Extract the (x, y) coordinate from the center of the cell holding the provided text.  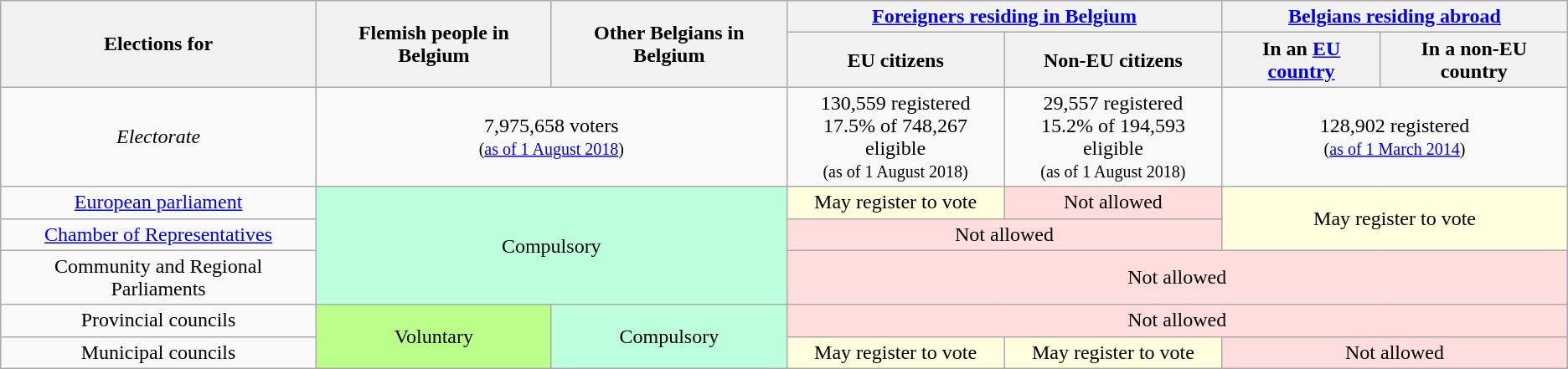
Community and Regional Parliaments (159, 278)
In an EU country (1302, 60)
Municipal councils (159, 352)
Voluntary (434, 336)
Non-EU citizens (1113, 60)
Provincial councils (159, 320)
Chamber of Representatives (159, 234)
Foreigners residing in Belgium (1004, 17)
Belgians residing abroad (1395, 17)
European parliament (159, 202)
130,559 registered17.5% of 748,267 eligible(as of 1 August 2018) (895, 137)
7,975,658 voters(as of 1 August 2018) (551, 137)
Elections for (159, 44)
In a non-EU country (1474, 60)
Flemish people in Belgium (434, 44)
EU citizens (895, 60)
Other Belgians in Belgium (668, 44)
29,557 registered15.2% of 194,593 eligible(as of 1 August 2018) (1113, 137)
Electorate (159, 137)
128,902 registered(as of 1 March 2014) (1395, 137)
